Return the [X, Y] coordinate for the center point of the cell that contains the specified text.  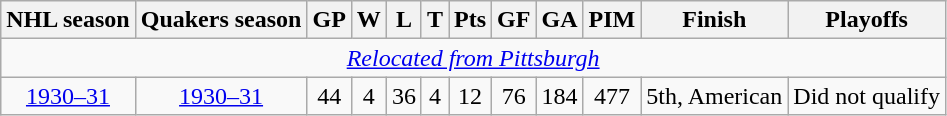
Did not qualify [867, 96]
Quakers season [221, 20]
5th, American [714, 96]
NHL season [68, 20]
Pts [470, 20]
L [404, 20]
GA [560, 20]
12 [470, 96]
T [434, 20]
76 [514, 96]
477 [612, 96]
Playoffs [867, 20]
44 [329, 96]
Finish [714, 20]
W [368, 20]
Relocated from Pittsburgh [474, 58]
184 [560, 96]
PIM [612, 20]
GP [329, 20]
GF [514, 20]
36 [404, 96]
